Pinpoint the cell where the given text exists, returning its [x, y] midpoint coordinate. 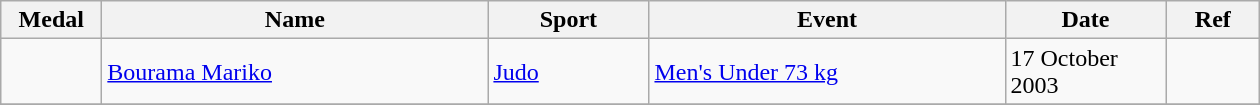
Bourama Mariko [295, 72]
Medal [52, 20]
17 October 2003 [1086, 72]
Judo [568, 72]
Name [295, 20]
Sport [568, 20]
Date [1086, 20]
Ref [1213, 20]
Event [827, 20]
Men's Under 73 kg [827, 72]
